Detect which cell encompasses the target text, then output its (x, y) center coordinate. 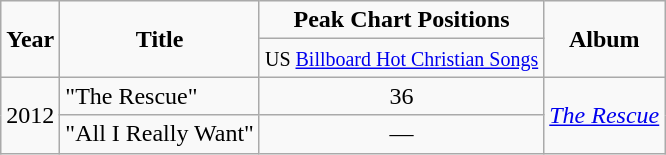
Year (30, 39)
US Billboard Hot Christian Songs (401, 58)
Title (160, 39)
2012 (30, 115)
Peak Chart Positions (401, 20)
36 (401, 96)
Album (604, 39)
"All I Really Want" (160, 134)
The Rescue (604, 115)
"The Rescue" (160, 96)
— (401, 134)
